Extract the (X, Y) coordinate from the center of the cell holding the provided text.  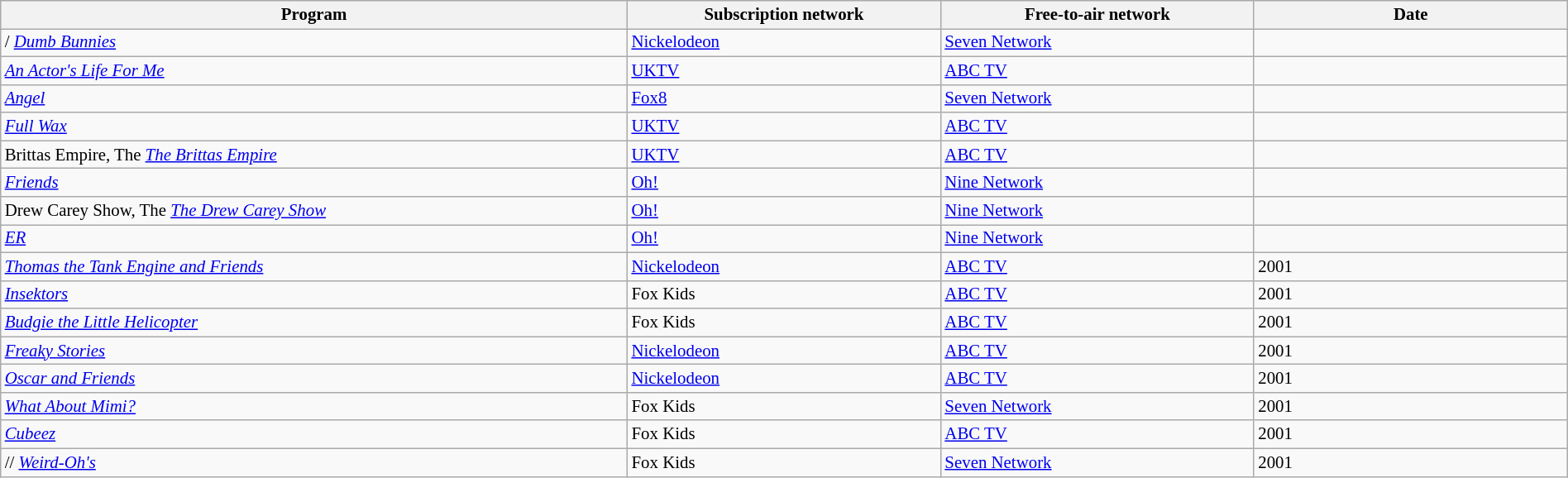
Drew Carey Show, The The Drew Carey Show (314, 211)
Oscar and Friends (314, 379)
Angel (314, 98)
What About Mimi? (314, 406)
Program (314, 15)
Cubeez (314, 434)
Freaky Stories (314, 351)
Thomas the Tank Engine and Friends (314, 266)
An Actor's Life For Me (314, 70)
Free-to-air network (1097, 15)
Budgie the Little Helicopter (314, 323)
Insektors (314, 294)
/ Dumb Bunnies (314, 42)
Fox8 (784, 98)
Subscription network (784, 15)
// Weird-Oh's (314, 462)
Brittas Empire, The The Brittas Empire (314, 155)
ER (314, 238)
Friends (314, 183)
Date (1411, 15)
Full Wax (314, 127)
